Determine the (X, Y) coordinate at the center of the cell enclosing the given text.  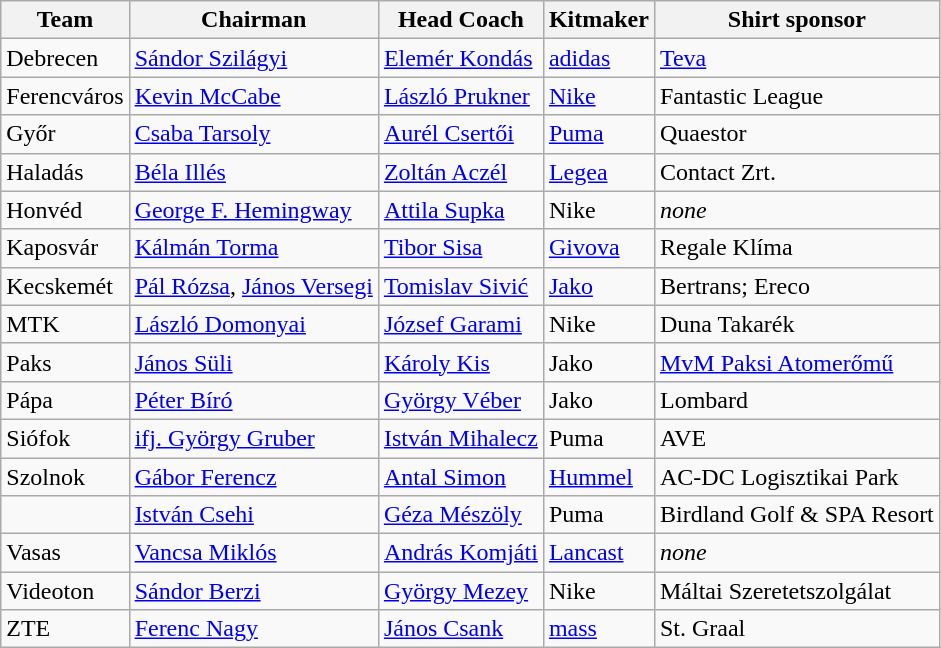
Chairman (254, 20)
AC-DC Logisztikai Park (796, 477)
Paks (65, 362)
Aurél Csertői (460, 134)
Elemér Kondás (460, 58)
Tibor Sisa (460, 248)
Tomislav Sivić (460, 286)
György Mezey (460, 591)
Kevin McCabe (254, 96)
Vancsa Miklós (254, 553)
Kecskemét (65, 286)
Regale Klíma (796, 248)
Gábor Ferencz (254, 477)
Bertrans; Ereco (796, 286)
Szolnok (65, 477)
Ferencváros (65, 96)
Béla Illés (254, 172)
László Prukner (460, 96)
Siófok (65, 438)
Shirt sponsor (796, 20)
St. Graal (796, 629)
Lombard (796, 400)
Honvéd (65, 210)
ifj. György Gruber (254, 438)
Péter Bíró (254, 400)
Teva (796, 58)
Givova (598, 248)
MvM Paksi Atomerőmű (796, 362)
Debrecen (65, 58)
Contact Zrt. (796, 172)
Head Coach (460, 20)
Zoltán Aczél (460, 172)
János Csank (460, 629)
Pápa (65, 400)
Fantastic League (796, 96)
Csaba Tarsoly (254, 134)
Team (65, 20)
Géza Mészöly (460, 515)
Legea (598, 172)
Birdland Golf & SPA Resort (796, 515)
Lancast (598, 553)
András Komjáti (460, 553)
Kitmaker (598, 20)
László Domonyai (254, 324)
ZTE (65, 629)
Sándor Szilágyi (254, 58)
mass (598, 629)
István Csehi (254, 515)
György Véber (460, 400)
Attila Supka (460, 210)
Győr (65, 134)
Kaposvár (65, 248)
Quaestor (796, 134)
János Süli (254, 362)
adidas (598, 58)
Kálmán Torma (254, 248)
Antal Simon (460, 477)
George F. Hemingway (254, 210)
Károly Kis (460, 362)
Pál Rózsa, János Versegi (254, 286)
AVE (796, 438)
Vasas (65, 553)
Haladás (65, 172)
Hummel (598, 477)
Videoton (65, 591)
Máltai Szeretetszolgálat (796, 591)
István Mihalecz (460, 438)
Sándor Berzi (254, 591)
Duna Takarék (796, 324)
József Garami (460, 324)
Ferenc Nagy (254, 629)
MTK (65, 324)
